Extract the [X, Y] coordinate from the center of the cell holding the provided text.  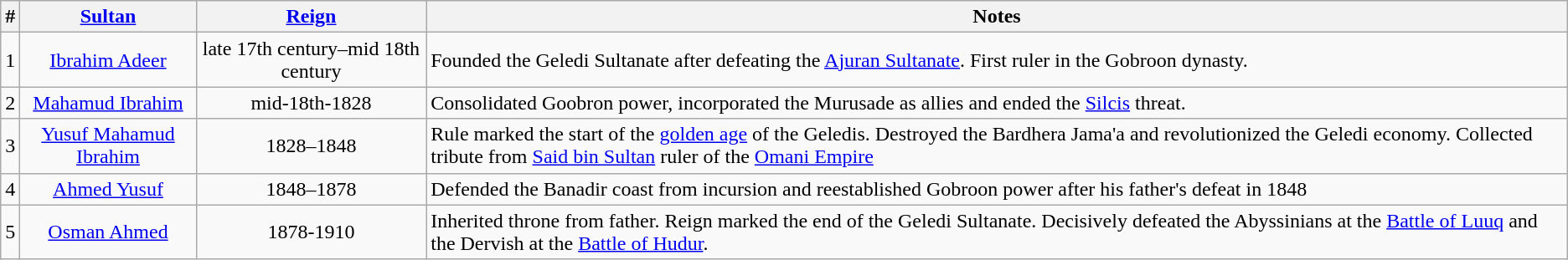
1 [10, 60]
2 [10, 103]
Mahamud Ibrahim [108, 103]
Ahmed Yusuf [108, 189]
Reign [311, 17]
mid-18th-1828 [311, 103]
5 [10, 232]
Sultan [108, 17]
1848–1878 [311, 189]
late 17th century–mid 18th century [311, 60]
Founded the Geledi Sultanate after defeating the Ajuran Sultanate. First ruler in the Gobroon dynasty. [997, 60]
# [10, 17]
Defended the Banadir coast from incursion and reestablished Gobroon power after his father's defeat in 1848 [997, 189]
Yusuf Mahamud Ibrahim [108, 145]
Consolidated Goobron power, incorporated the Murusade as allies and ended the Silcis threat. [997, 103]
4 [10, 189]
Osman Ahmed [108, 232]
1828–1848 [311, 145]
Ibrahim Adeer [108, 60]
3 [10, 145]
1878-1910 [311, 232]
Notes [997, 17]
